Search for the cell housing the specified text and yield its (x, y) center coordinate. 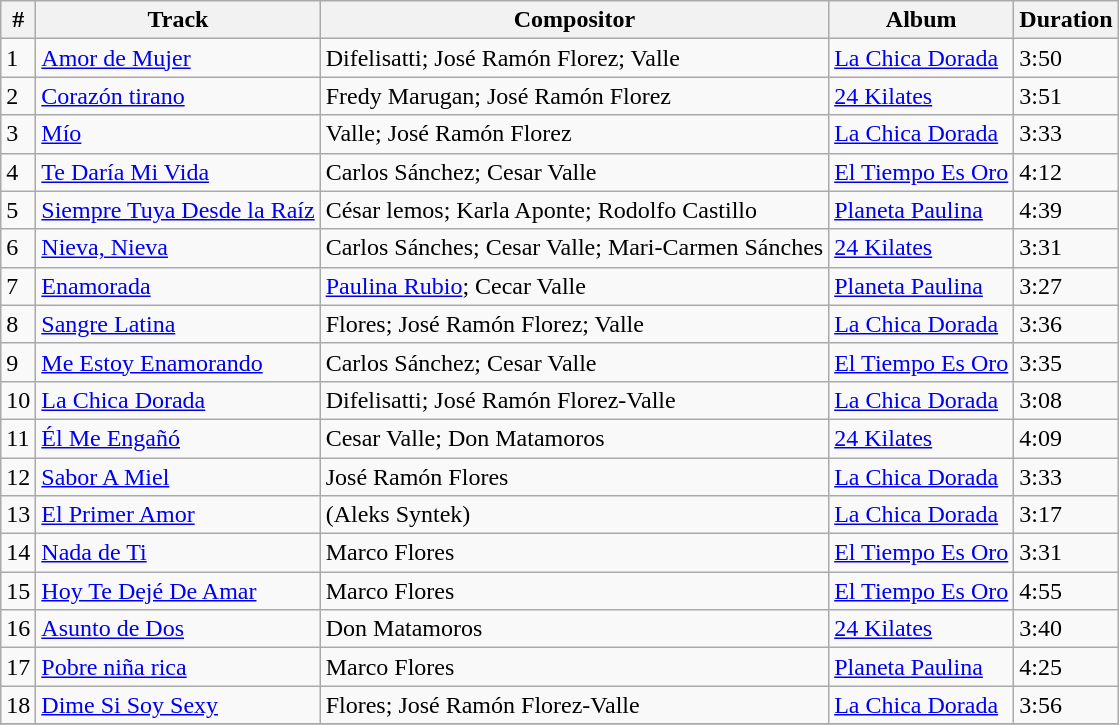
Te Daría Mi Vida (178, 172)
3:56 (1066, 705)
Paulina Rubio; Cecar Valle (574, 286)
Flores; José Ramón Florez; Valle (574, 324)
Siempre Tuya Desde la Raíz (178, 210)
7 (18, 286)
# (18, 20)
1 (18, 58)
Duration (1066, 20)
César lemos; Karla Aponte; Rodolfo Castillo (574, 210)
Cesar Valle; Don Matamoros (574, 438)
Album (922, 20)
12 (18, 477)
3:50 (1066, 58)
4:09 (1066, 438)
Sangre Latina (178, 324)
6 (18, 248)
Asunto de Dos (178, 629)
Difelisatti; José Ramón Florez-Valle (574, 400)
Track (178, 20)
3:51 (1066, 96)
El Primer Amor (178, 515)
Carlos Sánches; Cesar Valle; Mari-Carmen Sánches (574, 248)
Mío (178, 134)
5 (18, 210)
4:12 (1066, 172)
Él Me Engañó (178, 438)
16 (18, 629)
10 (18, 400)
3:08 (1066, 400)
11 (18, 438)
14 (18, 553)
3:17 (1066, 515)
3:40 (1066, 629)
8 (18, 324)
Corazón tirano (178, 96)
Difelisatti; José Ramón Florez; Valle (574, 58)
9 (18, 362)
Amor de Mujer (178, 58)
Pobre niña rica (178, 667)
Flores; José Ramón Florez-Valle (574, 705)
4:25 (1066, 667)
Don Matamoros (574, 629)
15 (18, 591)
3:27 (1066, 286)
3 (18, 134)
Valle; José Ramón Florez (574, 134)
Sabor A Miel (178, 477)
Me Estoy Enamorando (178, 362)
(Aleks Syntek) (574, 515)
2 (18, 96)
13 (18, 515)
3:35 (1066, 362)
17 (18, 667)
4:39 (1066, 210)
José Ramón Flores (574, 477)
3:36 (1066, 324)
Nada de Ti (178, 553)
Nieva, Nieva (178, 248)
4:55 (1066, 591)
Fredy Marugan; José Ramón Florez (574, 96)
4 (18, 172)
Enamorada (178, 286)
18 (18, 705)
Dime Si Soy Sexy (178, 705)
Hoy Te Dejé De Amar (178, 591)
Compositor (574, 20)
